Locate the cell with the specified text and output its (X, Y) center coordinate. 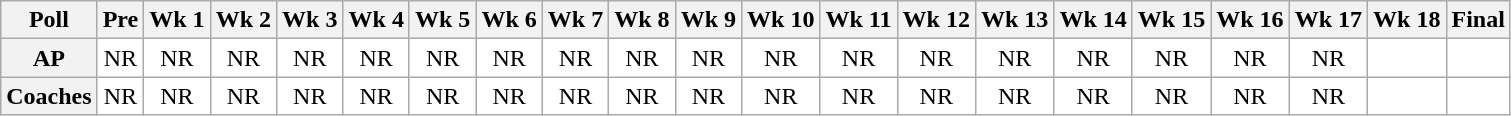
Pre (120, 20)
Wk 13 (1014, 20)
Poll (49, 20)
Wk 11 (858, 20)
Wk 5 (442, 20)
AP (49, 58)
Final (1478, 20)
Wk 4 (376, 20)
Wk 3 (310, 20)
Wk 2 (243, 20)
Wk 8 (642, 20)
Wk 1 (177, 20)
Wk 6 (509, 20)
Coaches (49, 96)
Wk 15 (1171, 20)
Wk 18 (1407, 20)
Wk 17 (1328, 20)
Wk 12 (936, 20)
Wk 9 (708, 20)
Wk 10 (781, 20)
Wk 16 (1250, 20)
Wk 14 (1093, 20)
Wk 7 (575, 20)
